Pinpoint the cell where the given text exists, returning its (x, y) midpoint coordinate. 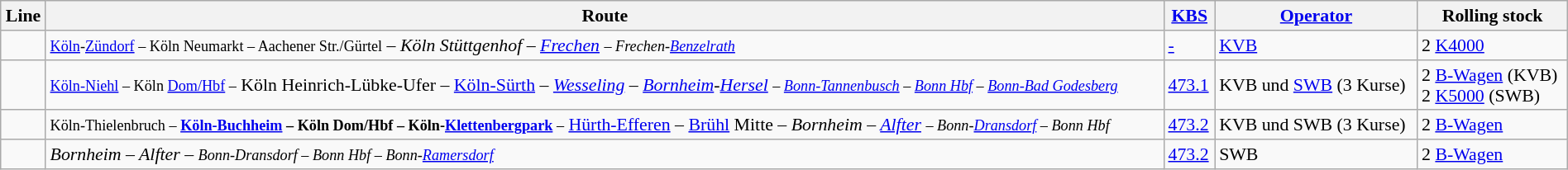
KVB (1317, 45)
Köln-Niehl – Köln Dom/Hbf – Köln Heinrich-Lübke-Ufer – Köln-Sürth – Wesseling – Bornheim-Hersel – Bonn-Tannenbusch – Bonn Hbf – Bonn-Bad Godesberg (605, 84)
Rolling stock (1492, 15)
2 K4000 (1492, 45)
Line (23, 15)
Köln-Thielenbruch – Köln-Buchheim – Köln Dom/Hbf – Köln-Klettenbergpark – Hürth-Efferen – Brühl Mitte – Bornheim – Alfter – Bonn-Dransdorf – Bonn Hbf (605, 125)
KBS (1189, 15)
Köln-Zündorf – Köln Neumarkt – Aachener Str./Gürtel – Köln Stüttgenhof – Frechen – Frechen-Benzelrath (605, 45)
Route (605, 15)
2 B-Wagen (KVB) 2 K5000 (SWB) (1492, 84)
- (1189, 45)
Bornheim – Alfter – Bonn-Dransdorf – Bonn Hbf – Bonn-Ramersdorf (605, 154)
SWB (1317, 154)
Operator (1317, 15)
473.1 (1189, 84)
